Output the [x, y] coordinate of the center of the cell containing the given text.  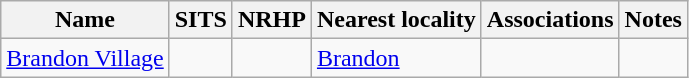
Associations [550, 20]
Brandon [396, 58]
Notes [653, 20]
Name [85, 20]
Nearest locality [396, 20]
NRHP [272, 20]
Brandon Village [85, 58]
SITS [200, 20]
